Find where the given text appears and provide that cell's center as (X, Y) coordinate. 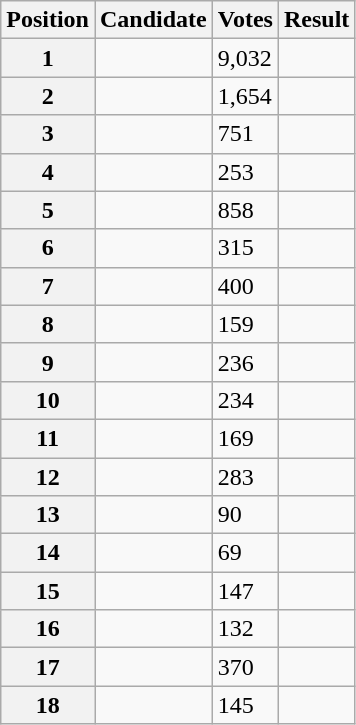
17 (48, 667)
236 (245, 362)
3 (48, 134)
159 (245, 324)
5 (48, 210)
15 (48, 591)
90 (245, 515)
9 (48, 362)
370 (245, 667)
858 (245, 210)
147 (245, 591)
69 (245, 553)
10 (48, 400)
Position (48, 20)
283 (245, 477)
Result (316, 20)
8 (48, 324)
16 (48, 629)
12 (48, 477)
Candidate (153, 20)
2 (48, 96)
18 (48, 705)
13 (48, 515)
400 (245, 286)
751 (245, 134)
4 (48, 172)
14 (48, 553)
253 (245, 172)
132 (245, 629)
Votes (245, 20)
169 (245, 438)
7 (48, 286)
1,654 (245, 96)
6 (48, 248)
234 (245, 400)
11 (48, 438)
9,032 (245, 58)
315 (245, 248)
1 (48, 58)
145 (245, 705)
